Locate the cell with the specified text and output its (X, Y) center coordinate. 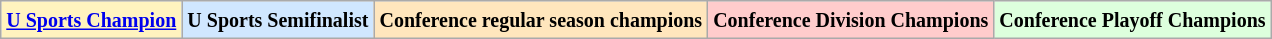
Conference Playoff Champions (1132, 20)
U Sports Champion (92, 20)
Conference regular season champions (541, 20)
Conference Division Champions (851, 20)
U Sports Semifinalist (278, 20)
